Identify which cell holds the provided text, then report its [X, Y] central coordinate. 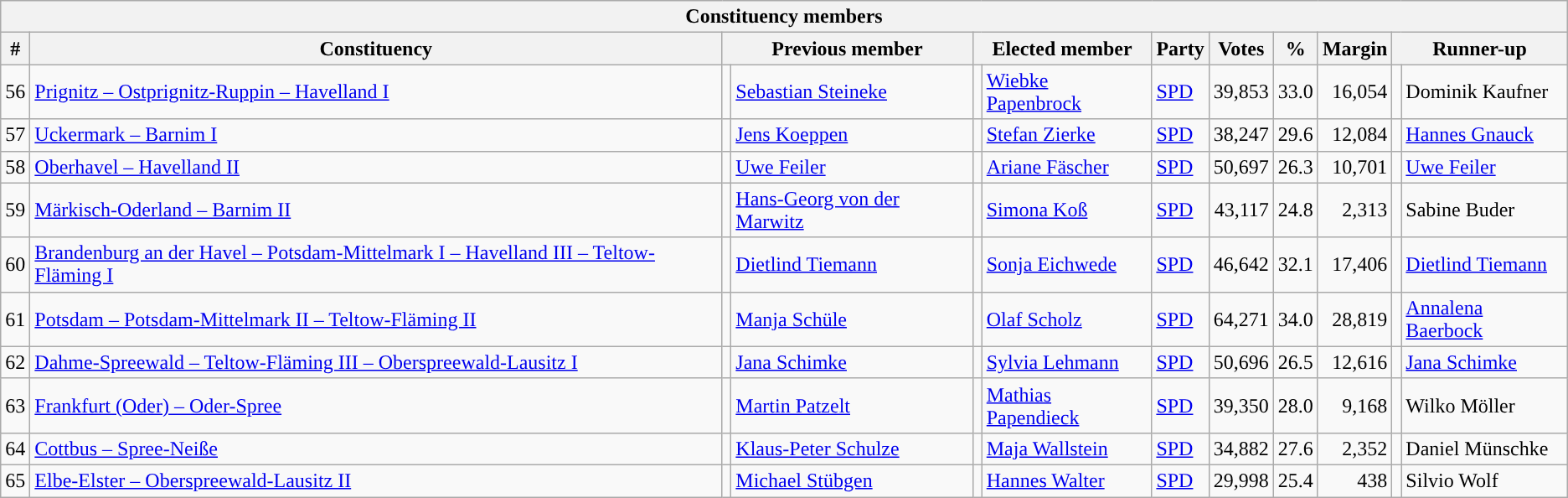
12,084 [1354, 135]
2,352 [1354, 449]
Elbe-Elster – Oberspreewald-Lausitz II [376, 480]
28,819 [1354, 319]
63 [15, 406]
Elected member [1062, 49]
Hannes Walter [1067, 480]
Sylvia Lehmann [1067, 362]
Frankfurt (Oder) – Oder-Spree [376, 406]
Mathias Papendieck [1067, 406]
34.0 [1295, 319]
43,117 [1241, 210]
Prignitz – Ostprignitz-Ruppin – Havelland I [376, 92]
32.1 [1295, 265]
Ariane Fäscher [1067, 167]
Maja Wallstein [1067, 449]
Sebastian Steineke [852, 92]
50,697 [1241, 167]
Runner-up [1479, 49]
Previous member [848, 49]
28.0 [1295, 406]
39,853 [1241, 92]
65 [15, 480]
50,696 [1241, 362]
58 [15, 167]
Constituency [376, 49]
Sonja Eichwede [1067, 265]
Potsdam – Potsdam-Mittelmark II – Teltow-Fläming II [376, 319]
16,054 [1354, 92]
9,168 [1354, 406]
Constituency members [784, 17]
2,313 [1354, 210]
Simona Koß [1067, 210]
29.6 [1295, 135]
60 [15, 265]
56 [15, 92]
Party [1180, 49]
17,406 [1354, 265]
24.8 [1295, 210]
57 [15, 135]
59 [15, 210]
25.4 [1295, 480]
Silvio Wolf [1484, 480]
10,701 [1354, 167]
61 [15, 319]
Cottbus – Spree-Neiße [376, 449]
438 [1354, 480]
Dahme-Spreewald – Teltow-Fläming III – Oberspreewald-Lausitz I [376, 362]
Hans-Georg von der Marwitz [852, 210]
64,271 [1241, 319]
Martin Patzelt [852, 406]
Wiebke Papenbrock [1067, 92]
Wilko Möller [1484, 406]
Votes [1241, 49]
27.6 [1295, 449]
Uckermark – Barnim I [376, 135]
Märkisch-Oderland – Barnim II [376, 210]
34,882 [1241, 449]
Margin [1354, 49]
12,616 [1354, 362]
33.0 [1295, 92]
26.5 [1295, 362]
Manja Schüle [852, 319]
62 [15, 362]
Klaus-Peter Schulze [852, 449]
39,350 [1241, 406]
64 [15, 449]
Stefan Zierke [1067, 135]
46,642 [1241, 265]
26.3 [1295, 167]
# [15, 49]
Sabine Buder [1484, 210]
Dominik Kaufner [1484, 92]
Brandenburg an der Havel – Potsdam-Mittelmark I – Havelland III – Teltow-Fläming I [376, 265]
Daniel Münschke [1484, 449]
Annalena Baerbock [1484, 319]
Michael Stübgen [852, 480]
29,998 [1241, 480]
Olaf Scholz [1067, 319]
Hannes Gnauck [1484, 135]
Oberhavel – Havelland II [376, 167]
38,247 [1241, 135]
% [1295, 49]
Jens Koeppen [852, 135]
